Locate the cell with the specified text and output its (x, y) center coordinate. 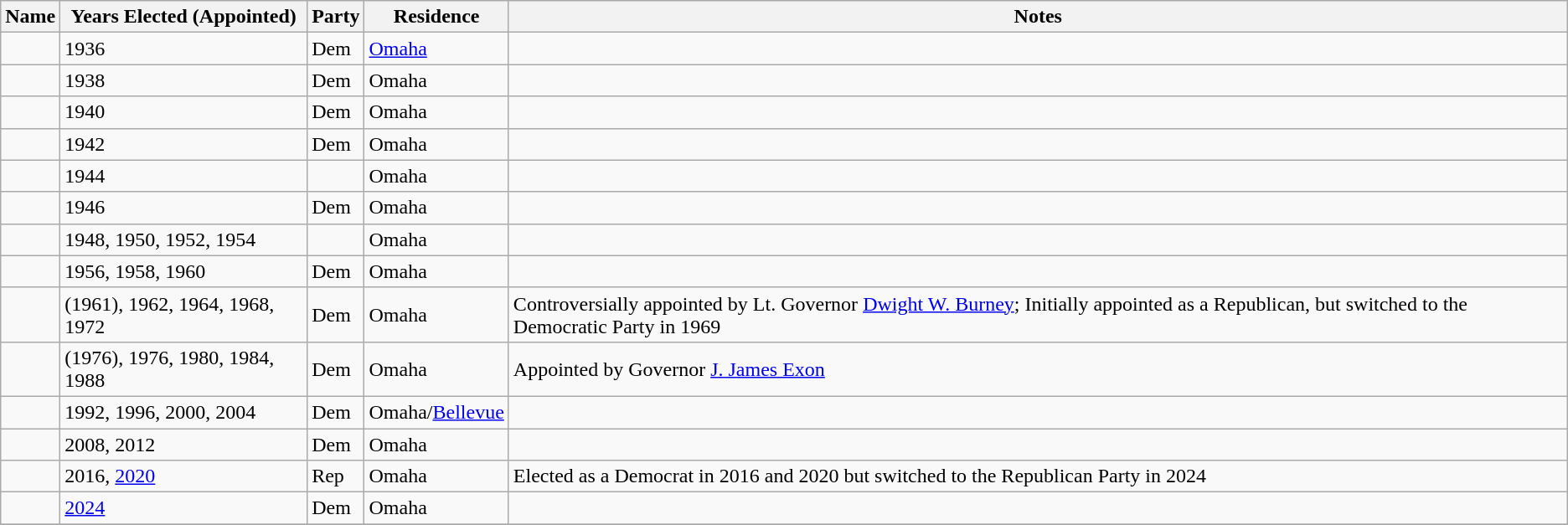
Controversially appointed by Lt. Governor Dwight W. Burney; Initially appointed as a Republican, but switched to the Democratic Party in 1969 (1038, 315)
Elected as a Democrat in 2016 and 2020 but switched to the Republican Party in 2024 (1038, 476)
1992, 1996, 2000, 2004 (184, 412)
Rep (336, 476)
1946 (184, 208)
1940 (184, 112)
2024 (184, 508)
(1976), 1976, 1980, 1984, 1988 (184, 368)
1938 (184, 80)
Appointed by Governor J. James Exon (1038, 368)
1956, 1958, 1960 (184, 271)
2008, 2012 (184, 445)
Residence (436, 17)
Party (336, 17)
Years Elected (Appointed) (184, 17)
Omaha/Bellevue (436, 412)
(1961), 1962, 1964, 1968, 1972 (184, 315)
1942 (184, 144)
1944 (184, 176)
1948, 1950, 1952, 1954 (184, 239)
1936 (184, 49)
Name (30, 17)
2016, 2020 (184, 476)
Notes (1038, 17)
